Identify which cell holds the provided text, then report its (x, y) central coordinate. 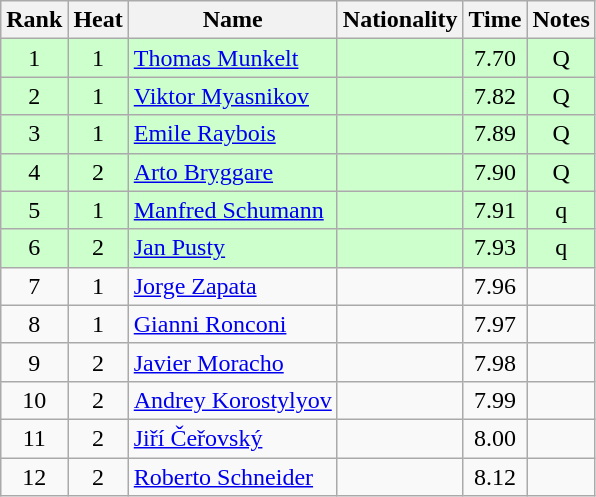
7.99 (495, 400)
9 (34, 362)
Time (495, 20)
7.96 (495, 286)
Nationality (400, 20)
Manfred Schumann (232, 210)
7 (34, 286)
7.93 (495, 248)
Jan Pusty (232, 248)
12 (34, 477)
3 (34, 134)
Heat (98, 20)
Rank (34, 20)
5 (34, 210)
Thomas Munkelt (232, 58)
Gianni Ronconi (232, 324)
7.91 (495, 210)
Roberto Schneider (232, 477)
Viktor Myasnikov (232, 96)
Javier Moracho (232, 362)
Jorge Zapata (232, 286)
7.89 (495, 134)
Jiří Čeřovský (232, 438)
11 (34, 438)
8.12 (495, 477)
Name (232, 20)
7.97 (495, 324)
Emile Raybois (232, 134)
6 (34, 248)
Arto Bryggare (232, 172)
8.00 (495, 438)
7.82 (495, 96)
7.98 (495, 362)
8 (34, 324)
10 (34, 400)
Andrey Korostylyov (232, 400)
7.90 (495, 172)
Notes (561, 20)
4 (34, 172)
7.70 (495, 58)
